Provide the [X, Y] coordinate of the cell's center where the given text is located.  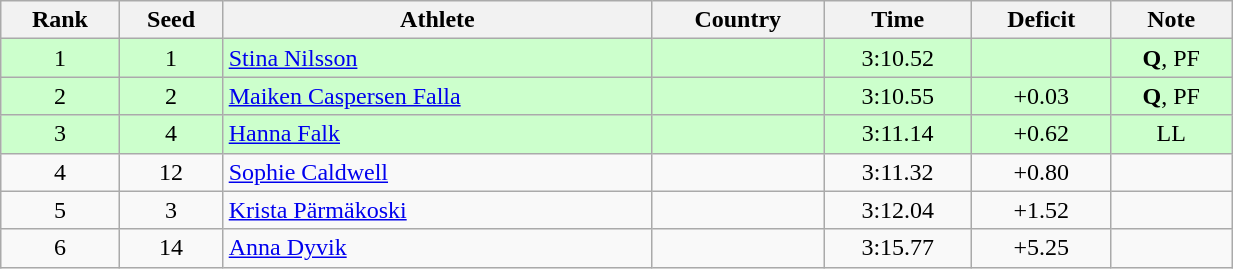
Deficit [1042, 20]
3:11.14 [898, 134]
6 [60, 248]
LL [1172, 134]
5 [60, 210]
Hanna Falk [437, 134]
3:10.52 [898, 58]
Time [898, 20]
Athlete [437, 20]
Seed [171, 20]
Stina Nilsson [437, 58]
3:15.77 [898, 248]
+1.52 [1042, 210]
12 [171, 172]
+0.62 [1042, 134]
+5.25 [1042, 248]
Maiken Caspersen Falla [437, 96]
+0.80 [1042, 172]
Note [1172, 20]
Krista Pärmäkoski [437, 210]
14 [171, 248]
+0.03 [1042, 96]
Country [738, 20]
Rank [60, 20]
3:10.55 [898, 96]
3:12.04 [898, 210]
3:11.32 [898, 172]
Anna Dyvik [437, 248]
Sophie Caldwell [437, 172]
